Return the (X, Y) coordinate for the center point of the cell that contains the specified text.  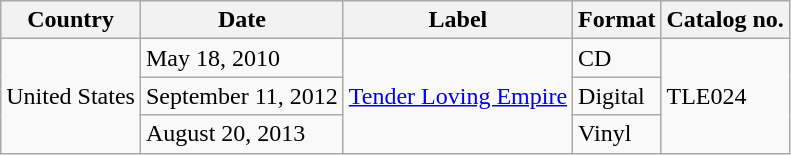
May 18, 2010 (242, 58)
Digital (617, 96)
Label (458, 20)
Date (242, 20)
Vinyl (617, 134)
August 20, 2013 (242, 134)
Catalog no. (725, 20)
Format (617, 20)
United States (71, 96)
CD (617, 58)
Tender Loving Empire (458, 96)
TLE024 (725, 96)
Country (71, 20)
September 11, 2012 (242, 96)
